Locate the cell with the specified text and output its (x, y) center coordinate. 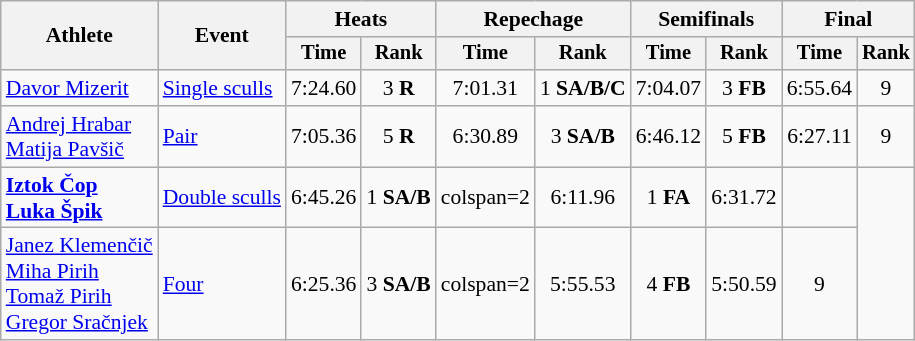
Semifinals (706, 19)
7:24.60 (324, 88)
Four (222, 284)
7:05.36 (324, 136)
6:25.36 (324, 284)
Heats (361, 19)
6:11.96 (583, 198)
Iztok ČopLuka Špik (80, 198)
3 FB (744, 88)
1 FA (668, 198)
7:01.31 (486, 88)
6:31.72 (744, 198)
3 R (398, 88)
Final (848, 19)
6:27.11 (820, 136)
Repechage (534, 19)
Janez KlemenčičMiha PirihTomaž PirihGregor Sračnjek (80, 284)
1 SA/B (398, 198)
Double sculls (222, 198)
1 SA/B/C (583, 88)
5:50.59 (744, 284)
4 FB (668, 284)
Single sculls (222, 88)
6:45.26 (324, 198)
5 FB (744, 136)
5:55.53 (583, 284)
6:55.64 (820, 88)
Event (222, 36)
6:46.12 (668, 136)
6:30.89 (486, 136)
Andrej HrabarMatija Pavšič (80, 136)
Davor Mizerit (80, 88)
Athlete (80, 36)
5 R (398, 136)
7:04.07 (668, 88)
Pair (222, 136)
